Detect which cell encompasses the target text, then output its [X, Y] center coordinate. 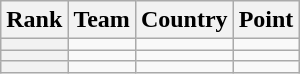
Country [184, 20]
Point [266, 20]
Team [102, 20]
Rank [34, 20]
